Scan for the cell matching the given text and deliver its [X, Y] coordinate at center. 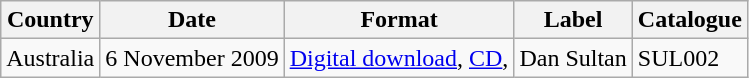
Australia [50, 58]
Label [573, 20]
Catalogue [690, 20]
Dan Sultan [573, 58]
Digital download, CD, [399, 58]
Country [50, 20]
Format [399, 20]
SUL002 [690, 58]
6 November 2009 [192, 58]
Date [192, 20]
